Provide the [x, y] coordinate of the cell's center where the given text is located.  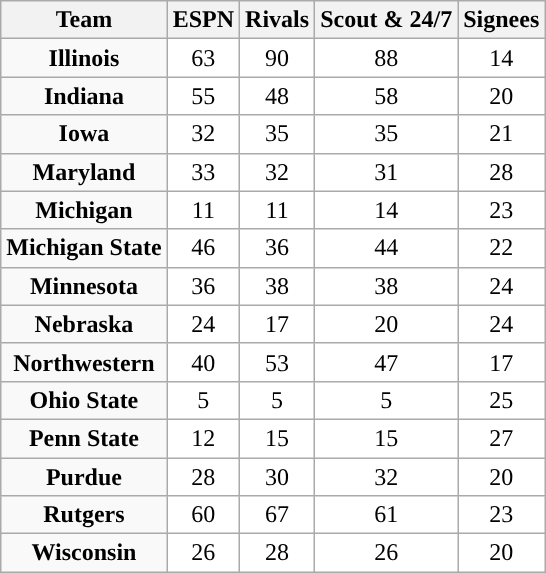
27 [502, 438]
31 [386, 172]
61 [386, 515]
67 [278, 515]
90 [278, 58]
Scout & 24/7 [386, 20]
58 [386, 96]
Nebraska [84, 324]
Michigan State [84, 248]
Maryland [84, 172]
Signees [502, 20]
46 [203, 248]
88 [386, 58]
40 [203, 362]
33 [203, 172]
Rutgers [84, 515]
Northwestern [84, 362]
Minnesota [84, 286]
Michigan [84, 210]
30 [278, 477]
22 [502, 248]
Iowa [84, 134]
55 [203, 96]
ESPN [203, 20]
53 [278, 362]
Indiana [84, 96]
47 [386, 362]
Wisconsin [84, 553]
60 [203, 515]
Ohio State [84, 400]
25 [502, 400]
Purdue [84, 477]
Illinois [84, 58]
63 [203, 58]
44 [386, 248]
21 [502, 134]
48 [278, 96]
Rivals [278, 20]
Penn State [84, 438]
12 [203, 438]
Team [84, 20]
